Capture the cell that displays the provided text and extract its [x, y] central coordinate. 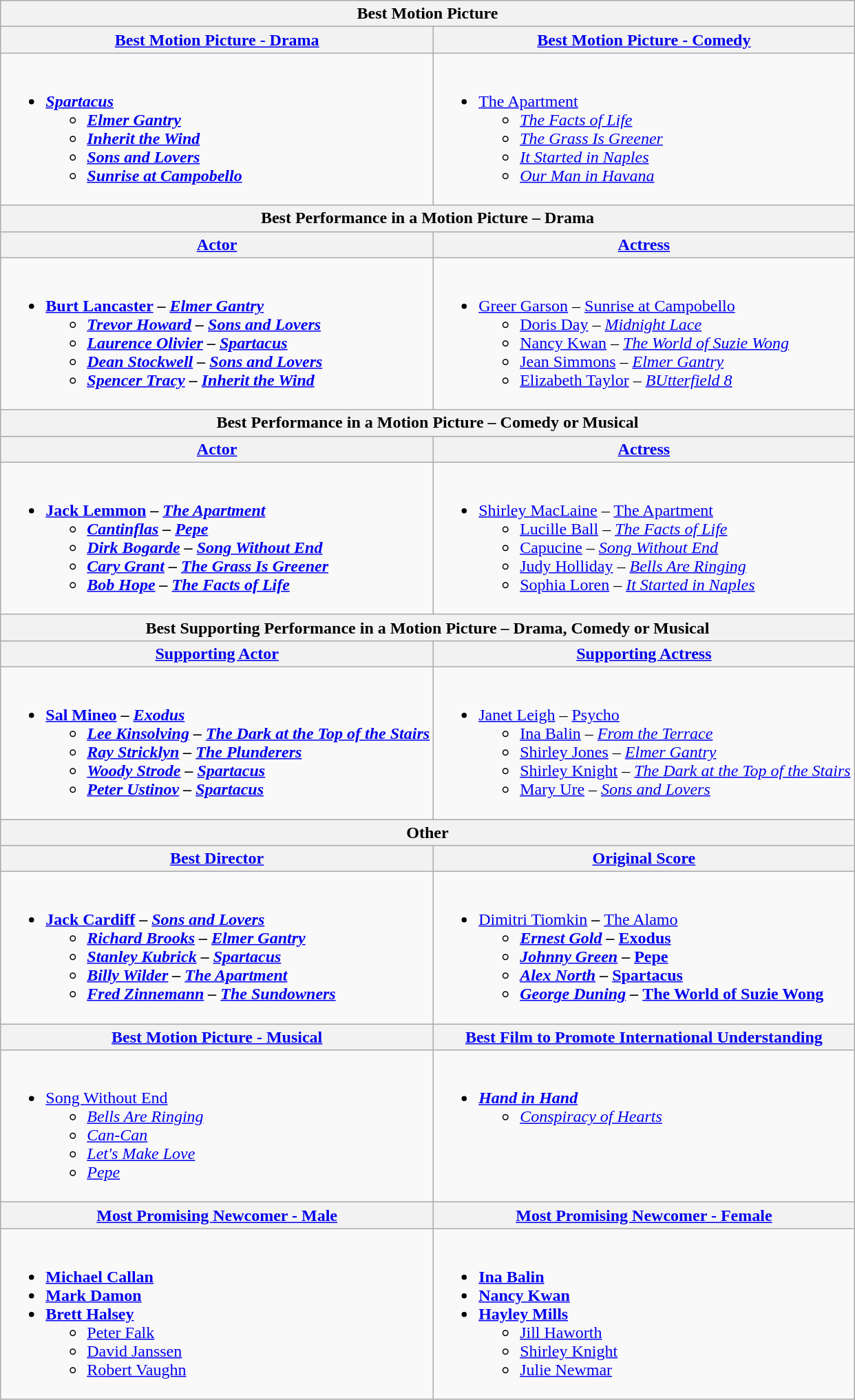
Best Director [218, 859]
Best Motion Picture - Comedy [644, 40]
Best Motion Picture [427, 14]
Best Performance in a Motion Picture – Comedy or Musical [427, 423]
Hand in HandConspiracy of Hearts [644, 1127]
Jack Lemmon – The ApartmentCantinflas – PepeDirk Bogarde – Song Without EndCary Grant – The Grass Is GreenerBob Hope – The Facts of Life [218, 539]
Supporting Actor [218, 654]
Other [427, 833]
Best Supporting Performance in a Motion Picture – Drama, Comedy or Musical [427, 627]
Jack Cardiff – Sons and LoversRichard Brooks – Elmer GantryStanley Kubrick – SpartacusBilly Wilder – The ApartmentFred Zinnemann – The Sundowners [218, 948]
Dimitri Tiomkin – The AlamoErnest Gold – ExodusJohnny Green – PepeAlex North – SpartacusGeorge Duning – The World of Suzie Wong [644, 948]
Best Performance in a Motion Picture – Drama [427, 218]
Most Promising Newcomer - Female [644, 1215]
The ApartmentThe Facts of LifeThe Grass Is GreenerIt Started in NaplesOur Man in Havana [644, 129]
Best Film to Promote International Understanding [644, 1037]
Song Without EndBells Are RingingCan-CanLet's Make LovePepe [218, 1127]
Sal Mineo – ExodusLee Kinsolving – The Dark at the Top of the StairsRay Stricklyn – The PlunderersWoody Strode – SpartacusPeter Ustinov – Spartacus [218, 742]
Michael CallanMark DamonBrett HalseyPeter FalkDavid JanssenRobert Vaughn [218, 1314]
Supporting Actress [644, 654]
Best Motion Picture - Drama [218, 40]
SpartacusElmer GantryInherit the WindSons and LoversSunrise at Campobello [218, 129]
Original Score [644, 859]
Ina BalinNancy KwanHayley MillsJill HaworthShirley KnightJulie Newmar [644, 1314]
Most Promising Newcomer - Male [218, 1215]
Best Motion Picture - Musical [218, 1037]
